Pinpoint the cell where the given text exists, returning its [x, y] midpoint coordinate. 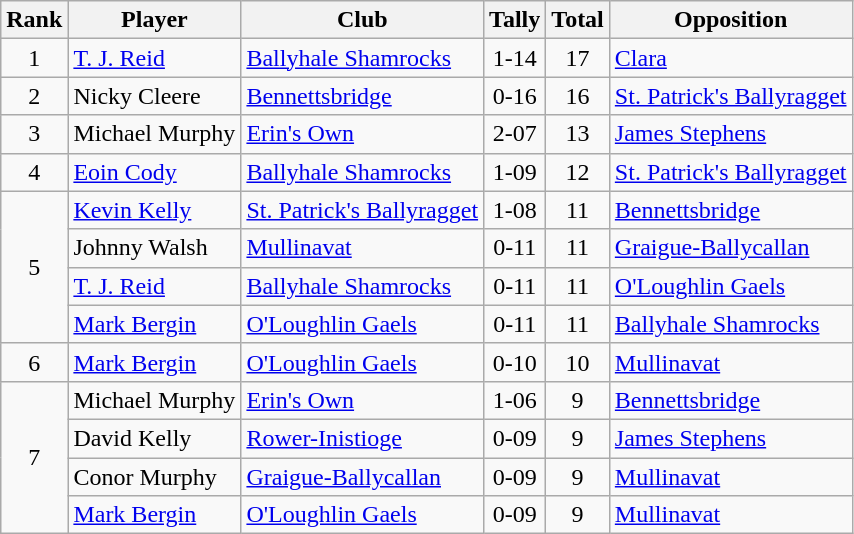
Rower-Inistioge [362, 438]
2 [34, 96]
1-06 [515, 400]
Total [578, 20]
Clara [730, 58]
0-16 [515, 96]
Nicky Cleere [154, 96]
Opposition [730, 20]
Conor Murphy [154, 477]
1-08 [515, 210]
1 [34, 58]
0-10 [515, 362]
17 [578, 58]
6 [34, 362]
13 [578, 134]
1-14 [515, 58]
1-09 [515, 172]
4 [34, 172]
3 [34, 134]
Tally [515, 20]
Kevin Kelly [154, 210]
7 [34, 457]
12 [578, 172]
10 [578, 362]
2-07 [515, 134]
5 [34, 267]
Rank [34, 20]
16 [578, 96]
Eoin Cody [154, 172]
Johnny Walsh [154, 248]
Club [362, 20]
David Kelly [154, 438]
Player [154, 20]
